Provide the [X, Y] coordinate of the cell's center where the given text is located.  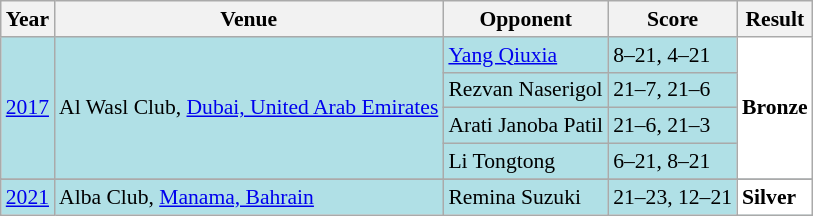
21–23, 12–21 [672, 197]
Remina Suzuki [526, 197]
Silver [775, 197]
Venue [248, 19]
Alba Club, Manama, Bahrain [248, 197]
Opponent [526, 19]
Li Tongtong [526, 162]
Result [775, 19]
Bronze [775, 108]
Rezvan Naserigol [526, 90]
Score [672, 19]
21–7, 21–6 [672, 90]
6–21, 8–21 [672, 162]
2021 [28, 197]
8–21, 4–21 [672, 55]
21–6, 21–3 [672, 126]
Yang Qiuxia [526, 55]
Year [28, 19]
2017 [28, 108]
Arati Janoba Patil [526, 126]
Al Wasl Club, Dubai, United Arab Emirates [248, 108]
